Extract the [x, y] coordinate from the center of the cell holding the provided text.  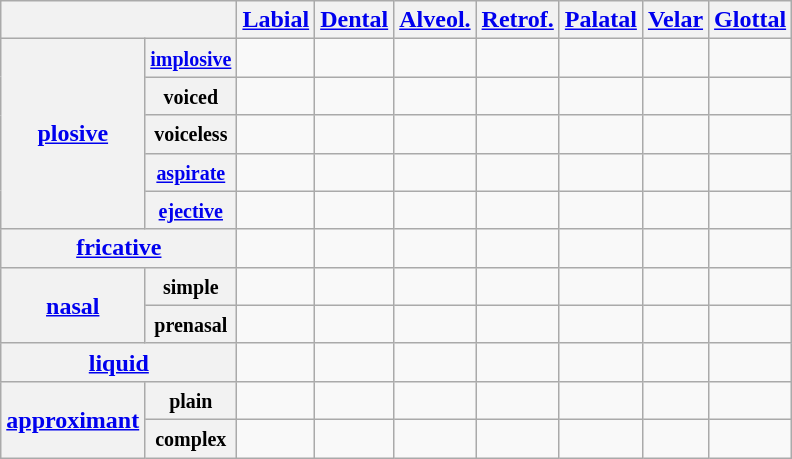
Dental [354, 20]
fricative [119, 248]
simple [191, 286]
aspirate [191, 172]
nasal [73, 305]
Palatal [600, 20]
Velar [675, 20]
voiceless [191, 134]
complex [191, 438]
Retrof. [518, 20]
implosive [191, 58]
liquid [119, 362]
approximant [73, 419]
plain [191, 400]
Glottal [750, 20]
Alveol. [435, 20]
prenasal [191, 324]
plosive [73, 134]
ejective [191, 210]
voiced [191, 96]
Labial [276, 20]
